From the cell containing the given text, extract its center point as (x, y) coordinate. 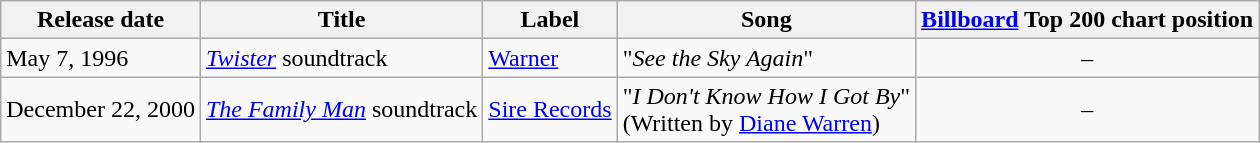
Warner (550, 58)
The Family Man soundtrack (341, 110)
Label (550, 20)
Title (341, 20)
"I Don't Know How I Got By"(Written by Diane Warren) (766, 110)
Twister soundtrack (341, 58)
Song (766, 20)
Sire Records (550, 110)
"See the Sky Again" (766, 58)
May 7, 1996 (101, 58)
Billboard Top 200 chart position (1088, 20)
Release date (101, 20)
December 22, 2000 (101, 110)
